Extract the (X, Y) coordinate from the center of the cell holding the provided text.  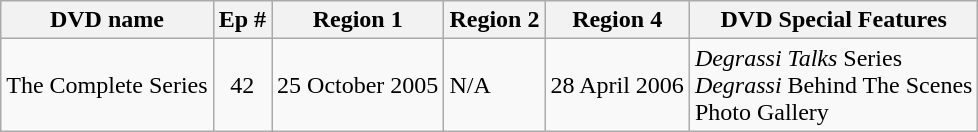
DVD name (107, 20)
Region 1 (358, 20)
N/A (494, 85)
Degrassi Talks SeriesDegrassi Behind The ScenesPhoto Gallery (834, 85)
DVD Special Features (834, 20)
25 October 2005 (358, 85)
Region 4 (617, 20)
Region 2 (494, 20)
Ep # (242, 20)
42 (242, 85)
The Complete Series (107, 85)
28 April 2006 (617, 85)
